Return (x, y) of the center of cell containing provided text 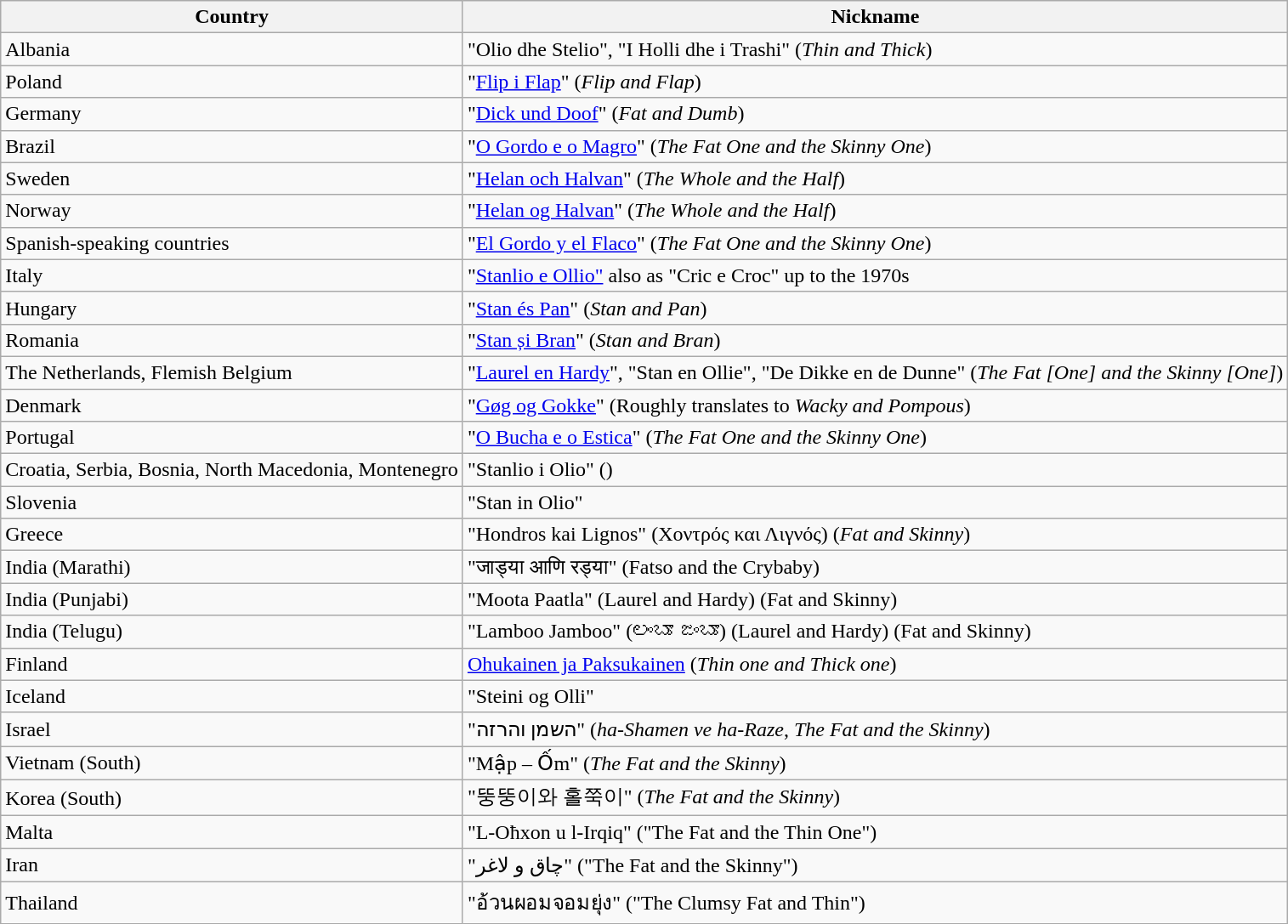
Thailand (232, 903)
"Stanlio i Olio" () (875, 470)
"Steini og Olli" (875, 696)
Romania (232, 340)
Albania (232, 49)
Croatia, Serbia, Bosnia, North Macedonia, Montenegro (232, 470)
Israel (232, 729)
Portugal (232, 438)
India (Marathi) (232, 567)
"Stan in Olio" (875, 502)
Finland (232, 664)
Sweden (232, 179)
Vietnam (South) (232, 763)
"השמן והרזה" (ha-Shamen ve ha-Raze, The Fat and the Skinny) (875, 729)
Slovenia (232, 502)
Norway (232, 211)
"L-Oħxon u l-Irqiq" ("The Fat and the Thin One") (875, 832)
Country (232, 17)
Poland (232, 82)
Ohukainen ja Paksukainen (Thin one and Thick one) (875, 664)
"Stan és Pan" (Stan and Pan) (875, 308)
Italy (232, 275)
Korea (South) (232, 797)
Hungary (232, 308)
"Stanlio e Ollio" also as "Cric e Croc" up to the 1970s (875, 275)
"O Bucha e o Estica" (The Fat One and the Skinny One) (875, 438)
"Mập – Ốm" (The Fat and the Skinny) (875, 763)
Iceland (232, 696)
Brazil (232, 146)
Germany (232, 114)
"Flip i Flap" (Flip and Flap) (875, 82)
"Laurel en Hardy", "Stan en Ollie", "De Dikke en de Dunne" (The Fat [One] and the Skinny [One]) (875, 372)
"Hondros kai Lignos" (Χοντρός και Λιγνός) (Fat and Skinny) (875, 535)
Nickname (875, 17)
Iran (232, 865)
Greece (232, 535)
Spanish-speaking countries (232, 243)
"Dick und Doof" (Fat and Dumb) (875, 114)
"Lamboo Jamboo" (లంబూ జంబూ) (Laurel and Hardy) (Fat and Skinny) (875, 632)
"जाड्या आणि रड्या" (Fatso and the Crybaby) (875, 567)
"Helan och Halvan" (The Whole and the Half) (875, 179)
"El Gordo y el Flaco" (The Fat One and the Skinny One) (875, 243)
"چاق و لاغر" ("The Fat and the Skinny") (875, 865)
India (Punjabi) (232, 599)
India (Telugu) (232, 632)
"Moota Paatla" (Laurel and Hardy) (Fat and Skinny) (875, 599)
"อ้วนผอมจอมยุ่ง" ("The Clumsy Fat and Thin") (875, 903)
The Netherlands, Flemish Belgium (232, 372)
"뚱뚱이와 홀쭉이" (The Fat and the Skinny) (875, 797)
"Olio dhe Stelio", "I Holli dhe i Trashi" (Thin and Thick) (875, 49)
"Stan și Bran" (Stan and Bran) (875, 340)
"Gøg og Gokke" (Roughly translates to Wacky and Pompous) (875, 405)
"O Gordo e o Magro" (The Fat One and the Skinny One) (875, 146)
Malta (232, 832)
Denmark (232, 405)
"Helan og Halvan" (The Whole and the Half) (875, 211)
